From the cell containing the given text, extract its center point as [X, Y] coordinate. 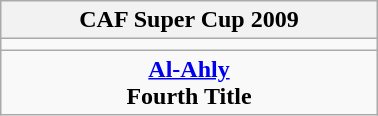
Al-AhlyFourth Title [189, 82]
CAF Super Cup 2009 [189, 20]
